Determine the (x, y) coordinate at the center of the cell enclosing the given text.  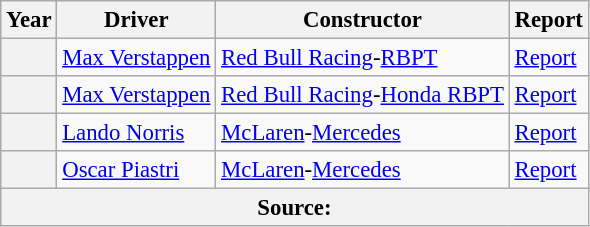
Source: (294, 208)
Lando Norris (136, 133)
Oscar Piastri (136, 170)
Year (29, 20)
Red Bull Racing-Honda RBPT (362, 95)
Driver (136, 20)
Red Bull Racing-RBPT (362, 58)
Constructor (362, 20)
